Return [X, Y] of the center of cell containing provided text 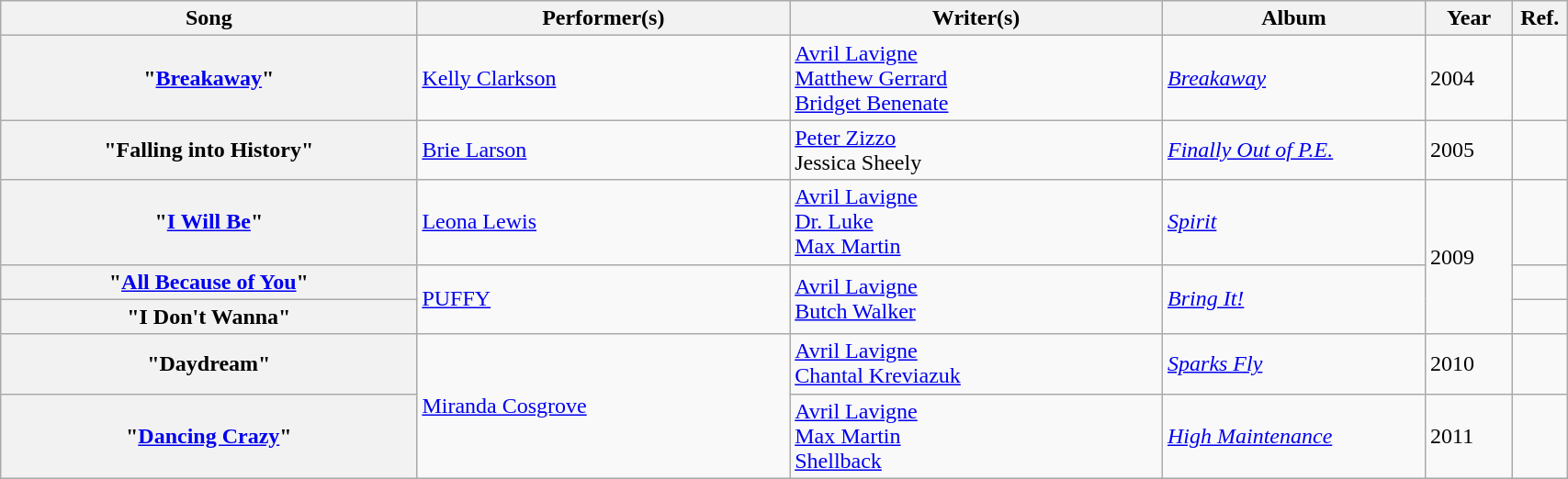
"Dancing Crazy" [209, 436]
Miranda Cosgrove [604, 406]
"Falling into History" [209, 150]
Avril LavigneDr. LukeMax Martin [976, 222]
PUFFY [604, 299]
Song [209, 18]
Ref. [1540, 18]
Avril LavigneButch Walker [976, 299]
"Breakaway" [209, 78]
"Daydream" [209, 363]
Kelly Clarkson [604, 78]
2011 [1468, 436]
Avril LavigneMatthew GerrardBridget Benenate [976, 78]
"I Will Be" [209, 222]
Performer(s) [604, 18]
Album [1294, 18]
Avril LavigneChantal Kreviazuk [976, 363]
Sparks Fly [1294, 363]
Brie Larson [604, 150]
Avril LavigneMax MartinShellback [976, 436]
High Maintenance [1294, 436]
Year [1468, 18]
2005 [1468, 150]
Peter ZizzoJessica Sheely [976, 150]
Leona Lewis [604, 222]
"All Because of You" [209, 282]
Breakaway [1294, 78]
"I Don't Wanna" [209, 317]
Bring It! [1294, 299]
2010 [1468, 363]
2004 [1468, 78]
2009 [1468, 257]
Spirit [1294, 222]
Finally Out of P.E. [1294, 150]
Writer(s) [976, 18]
